Scan for the cell matching the given text and deliver its [X, Y] coordinate at center. 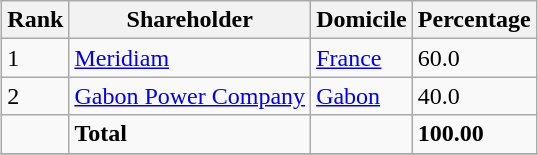
Domicile [362, 20]
100.00 [474, 134]
Gabon [362, 96]
2 [36, 96]
Rank [36, 20]
Percentage [474, 20]
Meridiam [190, 58]
60.0 [474, 58]
1 [36, 58]
Gabon Power Company [190, 96]
Total [190, 134]
France [362, 58]
40.0 [474, 96]
Shareholder [190, 20]
